Determine the [x, y] coordinate at the center of the cell enclosing the given text.  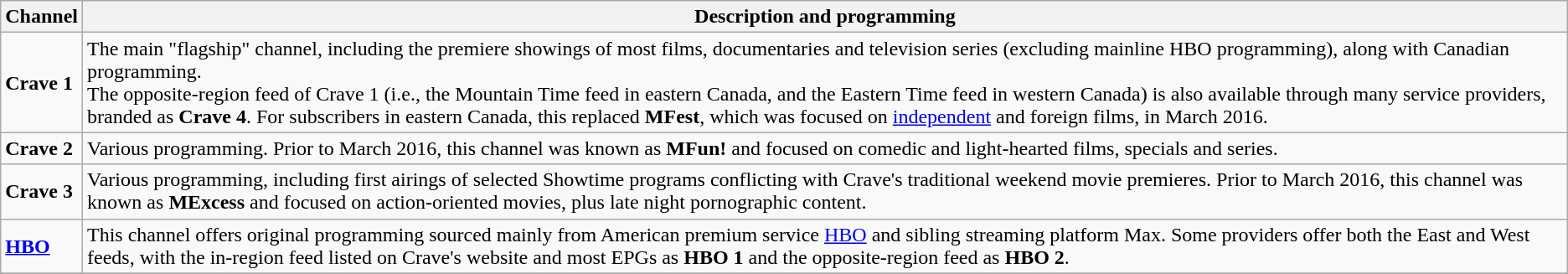
Various programming. Prior to March 2016, this channel was known as MFun! and focused on comedic and light-hearted films, specials and series. [826, 148]
Crave 2 [42, 148]
Description and programming [826, 17]
Channel [42, 17]
HBO [42, 246]
Crave 3 [42, 191]
Crave 1 [42, 82]
